Determine the [x, y] coordinate at the center of the cell enclosing the given text.  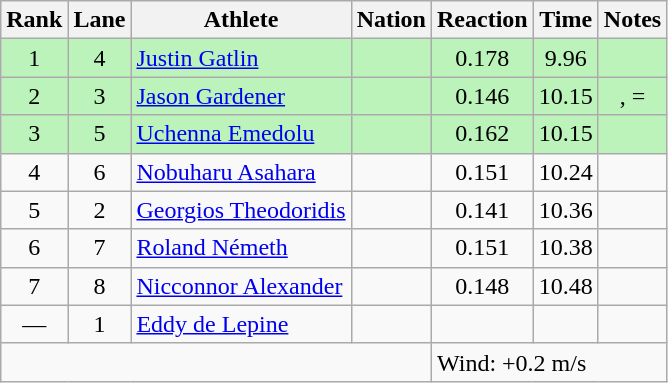
Roland Németh [241, 248]
0.162 [483, 134]
8 [100, 286]
0.146 [483, 96]
10.48 [566, 286]
10.38 [566, 248]
10.24 [566, 172]
Eddy de Lepine [241, 324]
0.141 [483, 210]
Notes [632, 20]
Nobuharu Asahara [241, 172]
10.36 [566, 210]
Lane [100, 20]
Athlete [241, 20]
Nicconnor Alexander [241, 286]
— [34, 324]
Reaction [483, 20]
Georgios Theodoridis [241, 210]
9.96 [566, 58]
0.178 [483, 58]
, = [632, 96]
Nation [391, 20]
0.148 [483, 286]
Jason Gardener [241, 96]
Rank [34, 20]
Time [566, 20]
Uchenna Emedolu [241, 134]
Wind: +0.2 m/s [550, 362]
Justin Gatlin [241, 58]
